Search for the cell housing the specified text and yield its [X, Y] center coordinate. 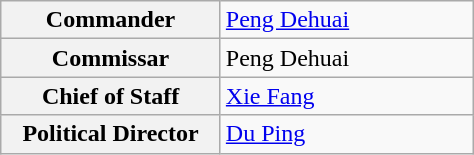
Political Director [111, 134]
Commander [111, 20]
Commissar [111, 58]
Chief of Staff [111, 96]
Du Ping [346, 134]
Xie Fang [346, 96]
